Determine the [X, Y] coordinate at the center of the cell enclosing the given text.  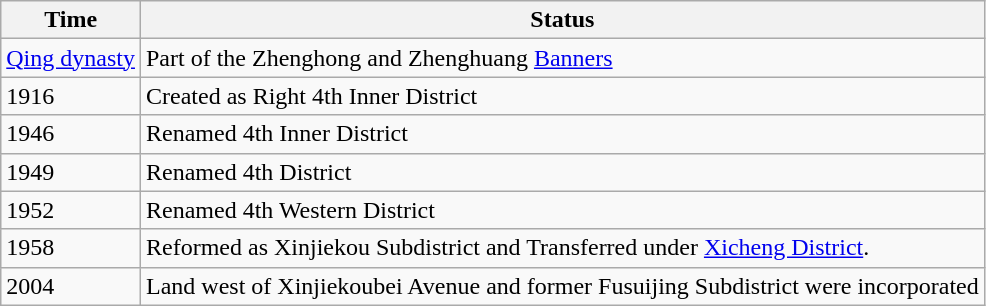
1916 [71, 96]
1958 [71, 248]
Time [71, 20]
Reformed as Xinjiekou Subdistrict and Transferred under Xicheng District. [562, 248]
Renamed 4th Inner District [562, 134]
Status [562, 20]
Land west of Xinjiekoubei Avenue and former Fusuijing Subdistrict were incorporated [562, 286]
Created as Right 4th Inner District [562, 96]
1952 [71, 210]
1949 [71, 172]
Qing dynasty [71, 58]
Part of the Zhenghong and Zhenghuang Banners [562, 58]
2004 [71, 286]
1946 [71, 134]
Renamed 4th Western District [562, 210]
Renamed 4th District [562, 172]
